Identify which cell holds the provided text, then report its (X, Y) central coordinate. 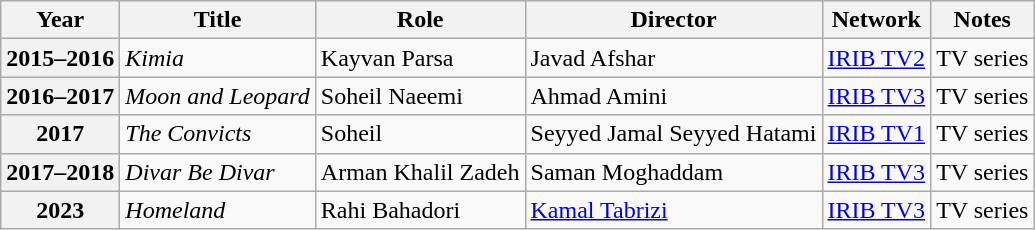
IRIB TV2 (876, 58)
Kimia (218, 58)
Ahmad Amini (674, 96)
Notes (982, 20)
Homeland (218, 210)
Role (420, 20)
Saman Moghaddam (674, 172)
Seyyed Jamal Seyyed Hatami (674, 134)
2016–2017 (60, 96)
Kamal Tabrizi (674, 210)
Kayvan Parsa (420, 58)
IRIB TV1 (876, 134)
The Convicts (218, 134)
Director (674, 20)
Moon and Leopard (218, 96)
Divar Be Divar (218, 172)
Title (218, 20)
2017 (60, 134)
2015–2016 (60, 58)
Soheil (420, 134)
Arman Khalil Zadeh (420, 172)
2023 (60, 210)
Rahi Bahadori (420, 210)
Year (60, 20)
2017–2018 (60, 172)
Soheil Naeemi (420, 96)
Network (876, 20)
Javad Afshar (674, 58)
